Pinpoint the cell where the given text exists, returning its [x, y] midpoint coordinate. 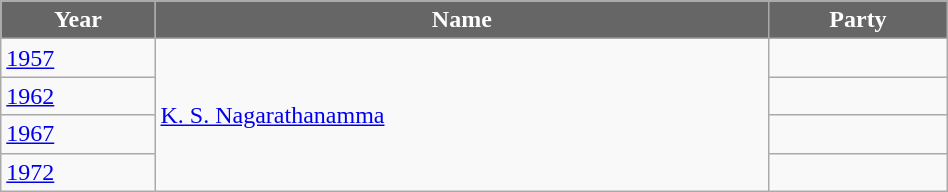
1957 [78, 58]
Name [462, 20]
Party [858, 20]
Year [78, 20]
1962 [78, 96]
1972 [78, 172]
1967 [78, 134]
K. S. Nagarathanamma [462, 115]
